Output the [x, y] coordinate of the center of the cell containing the given text.  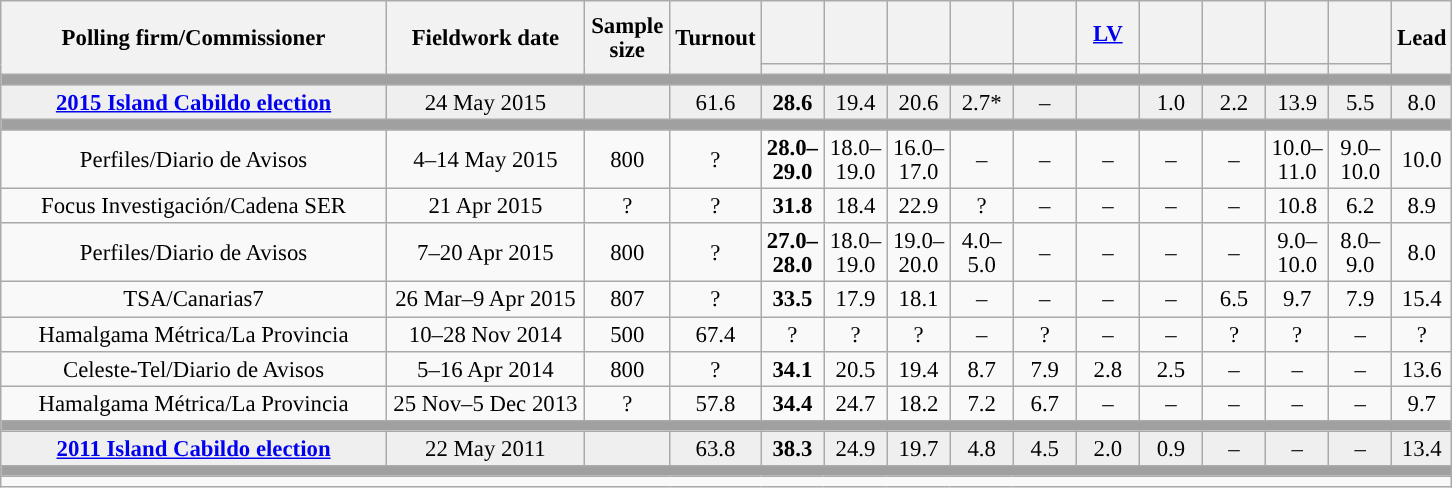
19.0–20.0 [918, 254]
500 [627, 334]
18.4 [856, 206]
6.5 [1234, 300]
5.5 [1360, 102]
34.4 [792, 404]
7.2 [982, 404]
807 [627, 300]
1.0 [1170, 102]
13.4 [1422, 448]
Celeste-Tel/Diario de Avisos [194, 368]
15.4 [1422, 300]
10.0–11.0 [1298, 160]
6.7 [1044, 404]
TSA/Canarias7 [194, 300]
Sample size [627, 38]
38.3 [792, 448]
8.0–9.0 [1360, 254]
8.7 [982, 368]
Polling firm/Commissioner [194, 38]
4–14 May 2015 [485, 160]
4.5 [1044, 448]
19.7 [918, 448]
2015 Island Cabildo election [194, 102]
63.8 [716, 448]
18.1 [918, 300]
6.2 [1360, 206]
34.1 [792, 368]
13.6 [1422, 368]
4.8 [982, 448]
Fieldwork date [485, 38]
22 May 2011 [485, 448]
7–20 Apr 2015 [485, 254]
10–28 Nov 2014 [485, 334]
18.2 [918, 404]
10.0 [1422, 160]
21 Apr 2015 [485, 206]
0.9 [1170, 448]
33.5 [792, 300]
24 May 2015 [485, 102]
2.5 [1170, 368]
2011 Island Cabildo election [194, 448]
16.0–17.0 [918, 160]
28.6 [792, 102]
67.4 [716, 334]
LV [1108, 32]
17.9 [856, 300]
20.6 [918, 102]
Turnout [716, 38]
13.9 [1298, 102]
26 Mar–9 Apr 2015 [485, 300]
61.6 [716, 102]
Focus Investigación/Cadena SER [194, 206]
22.9 [918, 206]
24.7 [856, 404]
31.8 [792, 206]
25 Nov–5 Dec 2013 [485, 404]
2.8 [1108, 368]
10.8 [1298, 206]
57.8 [716, 404]
27.0–28.0 [792, 254]
2.7* [982, 102]
28.0–29.0 [792, 160]
Lead [1422, 38]
20.5 [856, 368]
24.9 [856, 448]
5–16 Apr 2014 [485, 368]
2.0 [1108, 448]
4.0–5.0 [982, 254]
2.2 [1234, 102]
8.9 [1422, 206]
